Detect which cell encompasses the target text, then output its (X, Y) center coordinate. 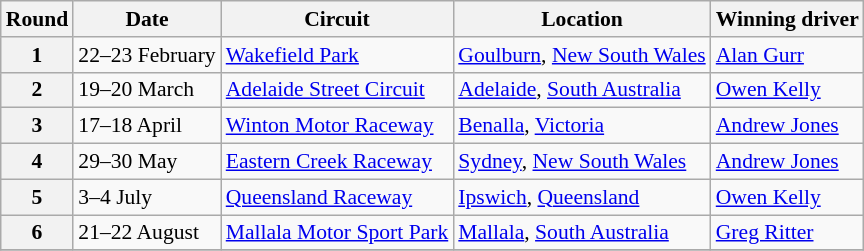
Wakefield Park (338, 55)
Date (146, 19)
Adelaide Street Circuit (338, 90)
6 (38, 233)
Circuit (338, 19)
2 (38, 90)
21–22 August (146, 233)
Round (38, 19)
Ipswich, Queensland (582, 197)
19–20 March (146, 90)
Goulburn, New South Wales (582, 55)
Queensland Raceway (338, 197)
1 (38, 55)
Greg Ritter (788, 233)
Winning driver (788, 19)
Adelaide, South Australia (582, 90)
Location (582, 19)
22–23 February (146, 55)
Sydney, New South Wales (582, 162)
Eastern Creek Raceway (338, 162)
Mallala, South Australia (582, 233)
Alan Gurr (788, 55)
3 (38, 126)
17–18 April (146, 126)
Benalla, Victoria (582, 126)
29–30 May (146, 162)
3–4 July (146, 197)
Winton Motor Raceway (338, 126)
5 (38, 197)
Mallala Motor Sport Park (338, 233)
4 (38, 162)
